Search for the cell housing the specified text and yield its [x, y] center coordinate. 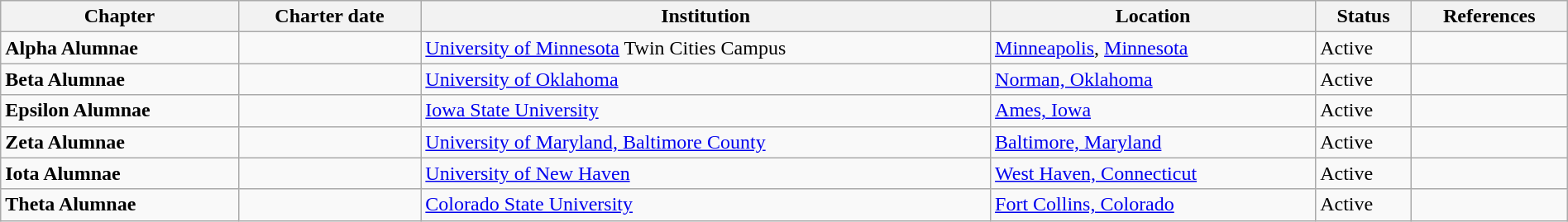
Baltimore, Maryland [1153, 142]
University of Minnesota Twin Cities Campus [706, 48]
Status [1364, 17]
West Haven, Connecticut [1153, 173]
Norman, Oklahoma [1153, 79]
Minneapolis, Minnesota [1153, 48]
Beta Alumnae [119, 79]
References [1489, 17]
Alpha Alumnae [119, 48]
Colorado State University [706, 205]
University of Maryland, Baltimore County [706, 142]
Location [1153, 17]
Charter date [329, 17]
Zeta Alumnae [119, 142]
Theta Alumnae [119, 205]
Chapter [119, 17]
Institution [706, 17]
University of New Haven [706, 173]
Fort Collins, Colorado [1153, 205]
Epsilon Alumnae [119, 111]
Iota Alumnae [119, 173]
Ames, Iowa [1153, 111]
Iowa State University [706, 111]
University of Oklahoma [706, 79]
